Scan for the cell matching the given text and deliver its (x, y) coordinate at center. 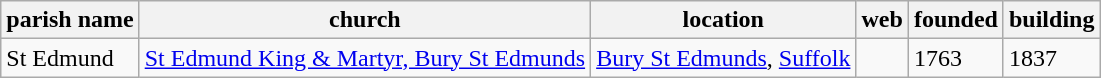
1837 (1051, 58)
parish name (70, 20)
web (882, 20)
church (364, 20)
1763 (956, 58)
founded (956, 20)
Bury St Edmunds, Suffolk (724, 58)
location (724, 20)
building (1051, 20)
St Edmund (70, 58)
St Edmund King & Martyr, Bury St Edmunds (364, 58)
